Determine the [X, Y] coordinate at the center of the cell enclosing the given text.  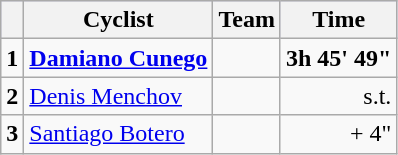
Time [338, 20]
s.t. [338, 96]
+ 4" [338, 134]
3 [12, 134]
Damiano Cunego [118, 58]
2 [12, 96]
Team [247, 20]
Denis Menchov [118, 96]
1 [12, 58]
Santiago Botero [118, 134]
3h 45' 49" [338, 58]
Cyclist [118, 20]
